Locate the cell with the specified text and output its (x, y) center coordinate. 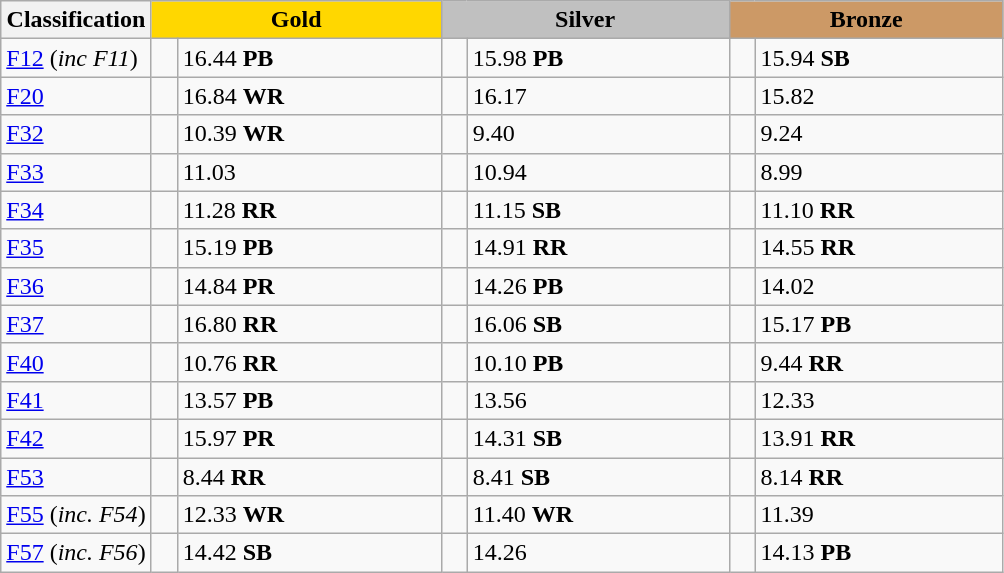
F20 (76, 96)
13.57 PB (309, 400)
Classification (76, 20)
12.33 WR (309, 515)
10.76 RR (309, 362)
14.26 PB (598, 286)
F57 (inc. F56) (76, 553)
11.40 WR (598, 515)
13.91 RR (879, 438)
8.99 (879, 172)
15.19 PB (309, 248)
11.15 SB (598, 210)
F34 (76, 210)
9.44 RR (879, 362)
14.26 (598, 553)
F32 (76, 134)
9.24 (879, 134)
Bronze (866, 20)
14.13 PB (879, 553)
15.82 (879, 96)
16.80 RR (309, 324)
F42 (76, 438)
16.84 WR (309, 96)
16.17 (598, 96)
11.10 RR (879, 210)
16.44 PB (309, 58)
F53 (76, 477)
8.44 RR (309, 477)
8.14 RR (879, 477)
14.55 RR (879, 248)
14.02 (879, 286)
14.91 RR (598, 248)
Gold (296, 20)
F40 (76, 362)
15.98 PB (598, 58)
11.39 (879, 515)
10.94 (598, 172)
F55 (inc. F54) (76, 515)
8.41 SB (598, 477)
14.42 SB (309, 553)
F41 (76, 400)
F35 (76, 248)
11.28 RR (309, 210)
16.06 SB (598, 324)
14.84 PR (309, 286)
14.31 SB (598, 438)
Silver (585, 20)
9.40 (598, 134)
10.39 WR (309, 134)
10.10 PB (598, 362)
12.33 (879, 400)
15.17 PB (879, 324)
11.03 (309, 172)
F12 (inc F11) (76, 58)
F33 (76, 172)
13.56 (598, 400)
F36 (76, 286)
F37 (76, 324)
15.97 PR (309, 438)
15.94 SB (879, 58)
